Determine the (x, y) coordinate at the center of the cell enclosing the given text.  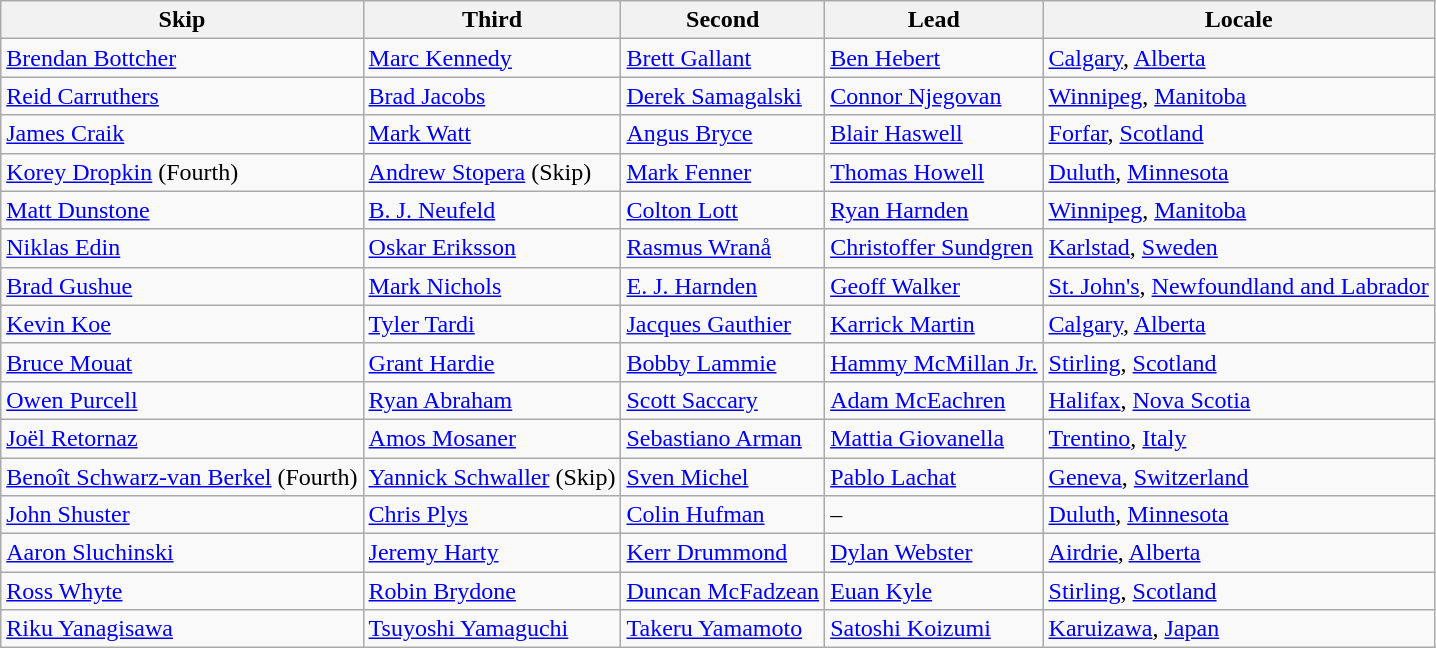
Duncan McFadzean (723, 591)
Dylan Webster (934, 553)
Kevin Koe (182, 324)
Marc Kennedy (492, 58)
Ryan Abraham (492, 400)
Derek Samagalski (723, 96)
Sven Michel (723, 477)
Colin Hufman (723, 515)
Ben Hebert (934, 58)
Tsuyoshi Yamaguchi (492, 629)
Takeru Yamamoto (723, 629)
Rasmus Wranå (723, 248)
Tyler Tardi (492, 324)
B. J. Neufeld (492, 210)
Chris Plys (492, 515)
Trentino, Italy (1238, 438)
Brad Jacobs (492, 96)
Jacques Gauthier (723, 324)
Scott Saccary (723, 400)
Mark Watt (492, 134)
Amos Mosaner (492, 438)
Hammy McMillan Jr. (934, 362)
Brad Gushue (182, 286)
Mark Nichols (492, 286)
Brendan Bottcher (182, 58)
Andrew Stopera (Skip) (492, 172)
Forfar, Scotland (1238, 134)
Karrick Martin (934, 324)
Bobby Lammie (723, 362)
Joël Retornaz (182, 438)
Oskar Eriksson (492, 248)
Robin Brydone (492, 591)
James Craik (182, 134)
Skip (182, 20)
Adam McEachren (934, 400)
Yannick Schwaller (Skip) (492, 477)
Satoshi Koizumi (934, 629)
Benoît Schwarz-van Berkel (Fourth) (182, 477)
Reid Carruthers (182, 96)
Matt Dunstone (182, 210)
Lead (934, 20)
Mark Fenner (723, 172)
Colton Lott (723, 210)
Connor Njegovan (934, 96)
Ross Whyte (182, 591)
Thomas Howell (934, 172)
Riku Yanagisawa (182, 629)
Pablo Lachat (934, 477)
Brett Gallant (723, 58)
Third (492, 20)
Korey Dropkin (Fourth) (182, 172)
Blair Haswell (934, 134)
Sebastiano Arman (723, 438)
Christoffer Sundgren (934, 248)
Angus Bryce (723, 134)
Bruce Mouat (182, 362)
Aaron Sluchinski (182, 553)
Euan Kyle (934, 591)
Geneva, Switzerland (1238, 477)
– (934, 515)
Halifax, Nova Scotia (1238, 400)
Owen Purcell (182, 400)
Airdrie, Alberta (1238, 553)
John Shuster (182, 515)
Locale (1238, 20)
Second (723, 20)
Grant Hardie (492, 362)
Jeremy Harty (492, 553)
Geoff Walker (934, 286)
St. John's, Newfoundland and Labrador (1238, 286)
Mattia Giovanella (934, 438)
Kerr Drummond (723, 553)
Niklas Edin (182, 248)
Ryan Harnden (934, 210)
Karlstad, Sweden (1238, 248)
E. J. Harnden (723, 286)
Karuizawa, Japan (1238, 629)
